Identify which cell holds the provided text, then report its (X, Y) central coordinate. 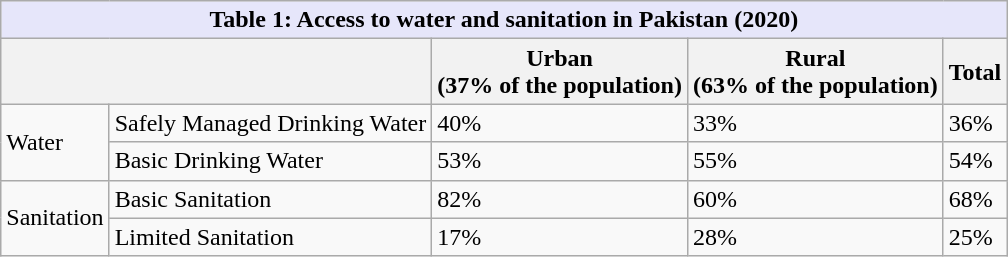
Basic Drinking Water (270, 161)
55% (815, 161)
53% (560, 161)
25% (975, 237)
17% (560, 237)
Limited Sanitation (270, 237)
Total (975, 72)
Rural(63% of the population) (815, 72)
Water (55, 142)
82% (560, 199)
60% (815, 199)
Safely Managed Drinking Water (270, 123)
28% (815, 237)
36% (975, 123)
Table 1: Access to water and sanitation in Pakistan (2020) (504, 20)
68% (975, 199)
40% (560, 123)
Basic Sanitation (270, 199)
33% (815, 123)
Sanitation (55, 218)
54% (975, 161)
Urban(37% of the population) (560, 72)
